Detect which cell encompasses the target text, then output its (X, Y) center coordinate. 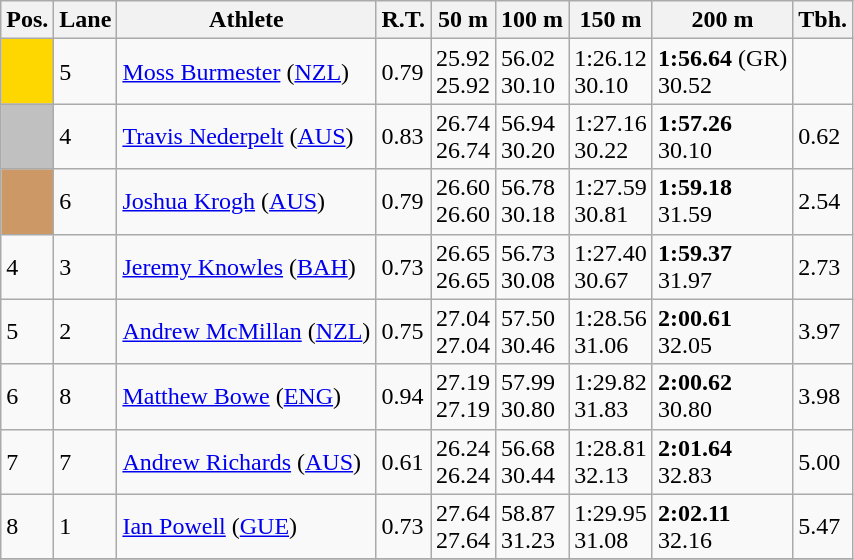
3.98 (823, 396)
1:26.1230.10 (611, 72)
Pos. (28, 20)
2:00.6230.80 (722, 396)
0.75 (404, 332)
3.97 (823, 332)
26.6526.65 (464, 266)
Matthew Bowe (ENG) (246, 396)
1:29.8231.83 (611, 396)
Jeremy Knowles (BAH) (246, 266)
2:02.1132.16 (722, 526)
1:59.1831.59 (722, 202)
1:59.3731.97 (722, 266)
56.7330.08 (532, 266)
0.94 (404, 396)
Ian Powell (GUE) (246, 526)
1:27.1630.22 (611, 136)
Tbh. (823, 20)
2.73 (823, 266)
2.54 (823, 202)
56.9430.20 (532, 136)
Travis Nederpelt (AUS) (246, 136)
1:28.8132.13 (611, 462)
26.2426.24 (464, 462)
56.6830.44 (532, 462)
26.6026.60 (464, 202)
Athlete (246, 20)
0.62 (823, 136)
57.9930.80 (532, 396)
1:56.64 (GR)30.52 (722, 72)
25.9225.92 (464, 72)
1:28.5631.06 (611, 332)
5.00 (823, 462)
3 (86, 266)
200 m (722, 20)
0.83 (404, 136)
Lane (86, 20)
57.5030.46 (532, 332)
2:00.6132.05 (722, 332)
2:01.6432.83 (722, 462)
150 m (611, 20)
50 m (464, 20)
27.0427.04 (464, 332)
1:27.4030.67 (611, 266)
Andrew McMillan (NZL) (246, 332)
R.T. (404, 20)
27.6427.64 (464, 526)
1 (86, 526)
Moss Burmester (NZL) (246, 72)
1:57.2630.10 (722, 136)
56.0230.10 (532, 72)
1:29.9531.08 (611, 526)
27.1927.19 (464, 396)
0.61 (404, 462)
Andrew Richards (AUS) (246, 462)
26.7426.74 (464, 136)
100 m (532, 20)
58.8731.23 (532, 526)
1:27.5930.81 (611, 202)
Joshua Krogh (AUS) (246, 202)
56.7830.18 (532, 202)
2 (86, 332)
5.47 (823, 526)
